Determine the [X, Y] coordinate at the center of the cell enclosing the given text.  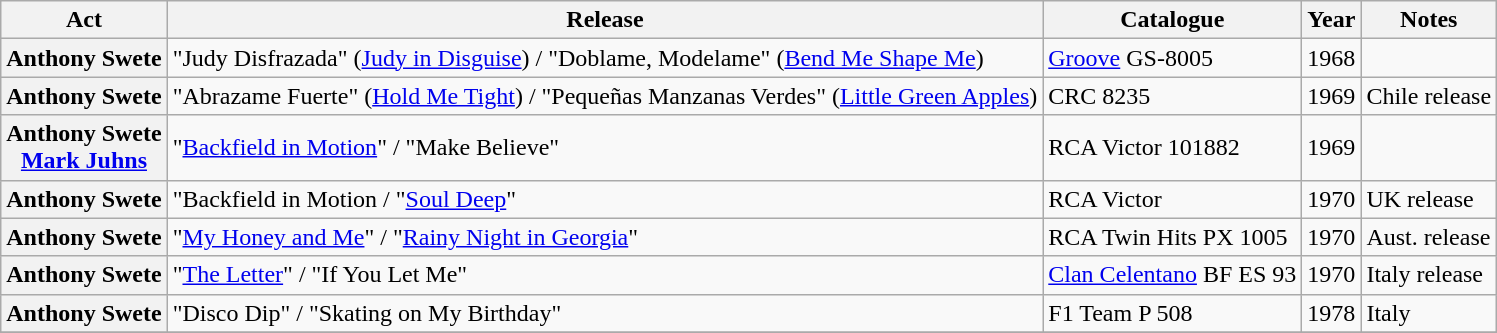
Notes [1429, 20]
Catalogue [1172, 20]
"Backfield in Motion / "Soul Deep" [605, 199]
Act [84, 20]
RCA Victor 101882 [1172, 148]
Year [1332, 20]
Italy release [1429, 275]
CRC 8235 [1172, 96]
Release [605, 20]
Chile release [1429, 96]
F1 Team P 508 [1172, 313]
"The Letter" / "If You Let Me" [605, 275]
Aust. release [1429, 237]
1978 [1332, 313]
Groove GS-8005 [1172, 58]
"Judy Disfrazada" (Judy in Disguise) / "Doblame, Modelame" (Bend Me Shape Me) [605, 58]
Anthony Swete Mark Juhns [84, 148]
"Disco Dip" / "Skating on My Birthday" [605, 313]
"Abrazame Fuerte" (Hold Me Tight) / "Pequeñas Manzanas Verdes" (Little Green Apples) [605, 96]
UK release [1429, 199]
"My Honey and Me" / "Rainy Night in Georgia" [605, 237]
"Backfield in Motion" / "Make Believe" [605, 148]
Clan Celentano BF ES 93 [1172, 275]
RCA Victor [1172, 199]
1968 [1332, 58]
RCA Twin Hits PX 1005 [1172, 237]
Italy [1429, 313]
